Determine the (X, Y) coordinate at the center of the cell enclosing the given text.  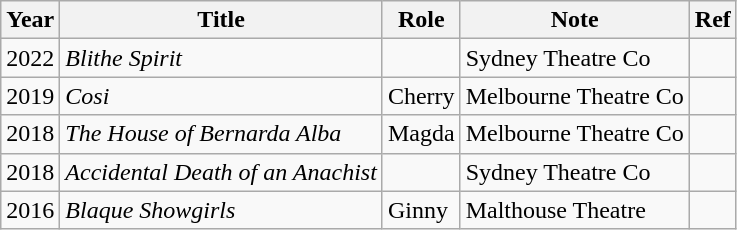
Title (222, 20)
Note (574, 20)
2022 (30, 58)
Cherry (421, 96)
Accidental Death of an Anachist (222, 172)
Ref (712, 20)
2016 (30, 210)
Blithe Spirit (222, 58)
Role (421, 20)
Blaque Showgirls (222, 210)
Cosi (222, 96)
2019 (30, 96)
The House of Bernarda Alba (222, 134)
Malthouse Theatre (574, 210)
Year (30, 20)
Ginny (421, 210)
Magda (421, 134)
